Find where the given text appears and provide that cell's center as (x, y) coordinate. 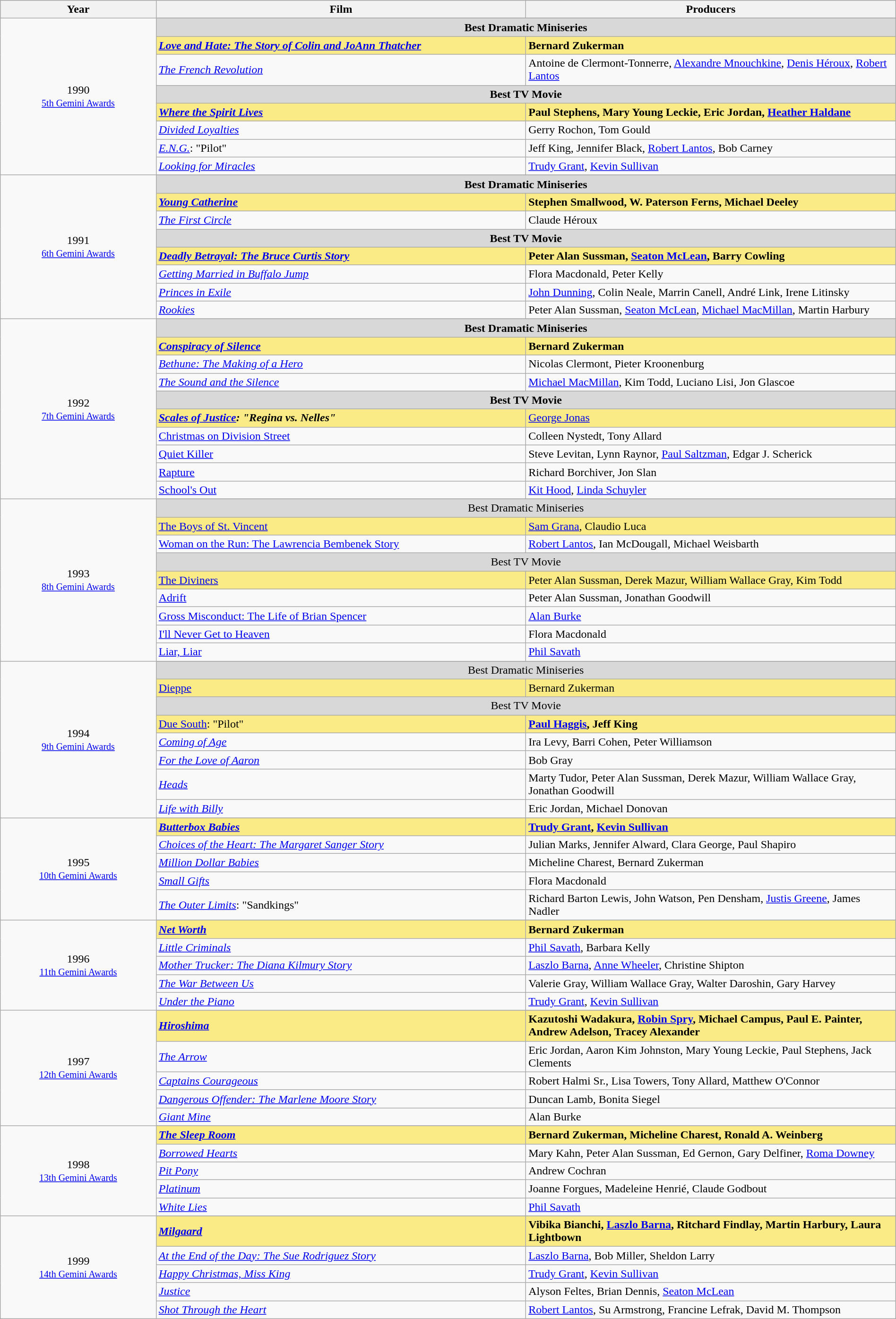
Getting Married in Buffalo Jump (341, 274)
Paul Haggis, Jeff King (711, 724)
Claude Héroux (711, 220)
Richard Barton Lewis, John Watson, Pen Densham, Justis Greene, James Nadler (711, 905)
Giant Mine (341, 1117)
Producers (711, 9)
The Diviners (341, 580)
Coming of Age (341, 742)
1994 9th Gemini Awards (78, 739)
Looking for Miracles (341, 166)
Quiet Killer (341, 454)
Butterbox Babies (341, 827)
The First Circle (341, 220)
Small Gifts (341, 881)
Peter Alan Sussman, Seaton McLean, Michael MacMillan, Martin Harbury (711, 310)
Richard Borchiver, Jon Slan (711, 472)
Where the Spirit Lives (341, 112)
Rookies (341, 310)
Paul Stephens, Mary Young Leckie, Eric Jordan, Heather Haldane (711, 112)
Pit Pony (341, 1171)
Liar, Liar (341, 652)
Julian Marks, Jennifer Alward, Clara George, Paul Shapiro (711, 845)
Mother Trucker: The Diana Kilmury Story (341, 965)
1992 7th Gemini Awards (78, 409)
Marty Tudor, Peter Alan Sussman, Derek Mazur, William Wallace Gray, Jonathan Goodwill (711, 784)
Choices of the Heart: The Margaret Sanger Story (341, 845)
Antoine de Clermont-Tonnerre, Alexandre Mnouchkine, Denis Héroux, Robert Lantos (711, 70)
Dangerous Offender: The Marlene Moore Story (341, 1099)
1998 13th Gemini Awards (78, 1171)
For the Love of Aaron (341, 760)
Kit Hood, Linda Schuyler (711, 490)
Robert Lantos, Su Armstrong, Francine Lefrak, David M. Thompson (711, 1310)
Laszlo Barna, Anne Wheeler, Christine Shipton (711, 965)
At the End of the Day: The Sue Rodriguez Story (341, 1256)
Stephen Smallwood, W. Paterson Ferns, Michael Deeley (711, 202)
Gross Misconduct: The Life of Brian Spencer (341, 616)
Platinum (341, 1189)
Life with Billy (341, 808)
E.N.G.: "Pilot" (341, 148)
Nicolas Clermont, Pieter Kroonenburg (711, 364)
Colleen Nystedt, Tony Allard (711, 436)
Peter Alan Sussman, Jonathan Goodwill (711, 598)
Eric Jordan, Michael Donovan (711, 808)
Love and Hate: The Story of Colin and JoAnn Thatcher (341, 45)
Kazutoshi Wadakura, Robin Spry, Michael Campus, Paul E. Painter, Andrew Adelson, Tracey Alexander (711, 1026)
The Sound and the Silence (341, 382)
Joanne Forgues, Madeleine Henrié, Claude Godbout (711, 1189)
Michael MacMillan, Kim Todd, Luciano Lisi, Jon Glascoe (711, 382)
Adrift (341, 598)
School's Out (341, 490)
Bob Gray (711, 760)
1999 14th Gemini Awards (78, 1267)
The French Revolution (341, 70)
Happy Christmas, Miss King (341, 1274)
Milgaard (341, 1231)
Justice (341, 1292)
Christmas on Division Street (341, 436)
Deadly Betrayal: The Bruce Curtis Story (341, 256)
Jeff King, Jennifer Black, Robert Lantos, Bob Carney (711, 148)
Due South: "Pilot" (341, 724)
Conspiracy of Silence (341, 346)
Ira Levy, Barri Cohen, Peter Williamson (711, 742)
Young Catherine (341, 202)
Peter Alan Sussman, Seaton McLean, Barry Cowling (711, 256)
Bernard Zukerman, Micheline Charest, Ronald A. Weinberg (711, 1135)
Laszlo Barna, Bob Miller, Sheldon Larry (711, 1256)
Borrowed Hearts (341, 1153)
Sam Grana, Claudio Luca (711, 526)
John Dunning, Colin Neale, Marrin Canell, André Link, Irene Litinsky (711, 292)
Gerry Rochon, Tom Gould (711, 130)
Film (341, 9)
Rapture (341, 472)
1990 5th Gemini Awards (78, 97)
Dieppe (341, 688)
Little Criminals (341, 947)
Phil Savath, Barbara Kelly (711, 947)
1993 8th Gemini Awards (78, 580)
The War Between Us (341, 983)
Million Dollar Babies (341, 863)
Princes in Exile (341, 292)
The Sleep Room (341, 1135)
White Lies (341, 1207)
Vibika Bianchi, Laszlo Barna, Ritchard Findlay, Martin Harbury, Laura Lightbown (711, 1231)
Eric Jordan, Aaron Kim Johnston, Mary Young Leckie, Paul Stephens, Jack Clements (711, 1056)
Peter Alan Sussman, Derek Mazur, William Wallace Gray, Kim Todd (711, 580)
Andrew Cochran (711, 1171)
Robert Halmi Sr., Lisa Towers, Tony Allard, Matthew O'Connor (711, 1081)
I'll Never Get to Heaven (341, 634)
Year (78, 9)
George Jonas (711, 418)
Heads (341, 784)
Bethune: The Making of a Hero (341, 364)
Duncan Lamb, Bonita Siegel (711, 1099)
Flora Macdonald, Peter Kelly (711, 274)
Steve Levitan, Lynn Raynor, Paul Saltzman, Edgar J. Scherick (711, 454)
Micheline Charest, Bernard Zukerman (711, 863)
Divided Loyalties (341, 130)
Net Worth (341, 929)
Shot Through the Heart (341, 1310)
Hiroshima (341, 1026)
Mary Kahn, Peter Alan Sussman, Ed Gernon, Gary Delfiner, Roma Downey (711, 1153)
Woman on the Run: The Lawrencia Bembenek Story (341, 544)
The Outer Limits: "Sandkings" (341, 905)
1991 6th Gemini Awards (78, 247)
The Boys of St. Vincent (341, 526)
1996 11th Gemini Awards (78, 965)
1995 10th Gemini Awards (78, 869)
Under the Piano (341, 1001)
1997 12th Gemini Awards (78, 1068)
The Arrow (341, 1056)
Robert Lantos, Ian McDougall, Michael Weisbarth (711, 544)
Captains Courageous (341, 1081)
Alyson Feltes, Brian Dennis, Seaton McLean (711, 1292)
Scales of Justice: "Regina vs. Nelles" (341, 418)
Valerie Gray, William Wallace Gray, Walter Daroshin, Gary Harvey (711, 983)
